Scan for the cell matching the given text and deliver its (X, Y) coordinate at center. 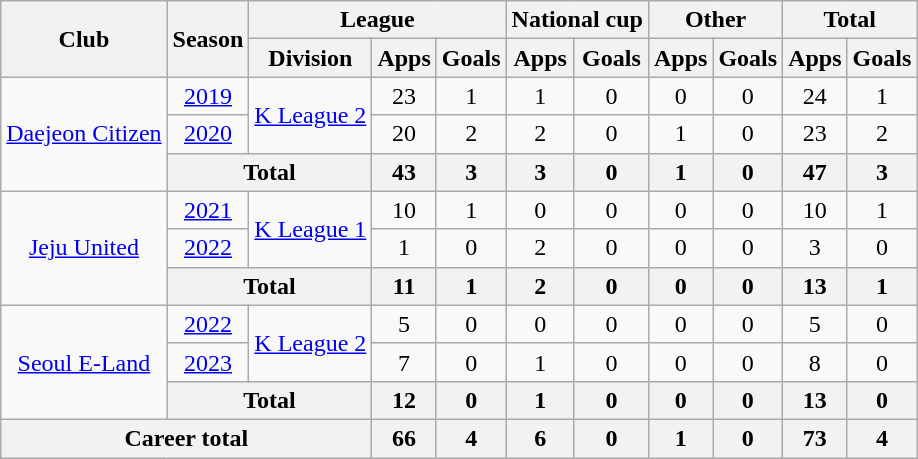
2020 (208, 134)
20 (404, 134)
24 (815, 96)
Division (310, 58)
Career total (186, 438)
2021 (208, 210)
K League 1 (310, 229)
2019 (208, 96)
43 (404, 172)
League (378, 20)
Jeju United (84, 248)
7 (404, 362)
6 (540, 438)
8 (815, 362)
Other (715, 20)
66 (404, 438)
73 (815, 438)
Seoul E-Land (84, 362)
12 (404, 400)
2023 (208, 362)
Daejeon Citizen (84, 134)
47 (815, 172)
Club (84, 39)
Season (208, 39)
11 (404, 286)
National cup (577, 20)
